Scan for the cell matching the given text and deliver its [x, y] coordinate at center. 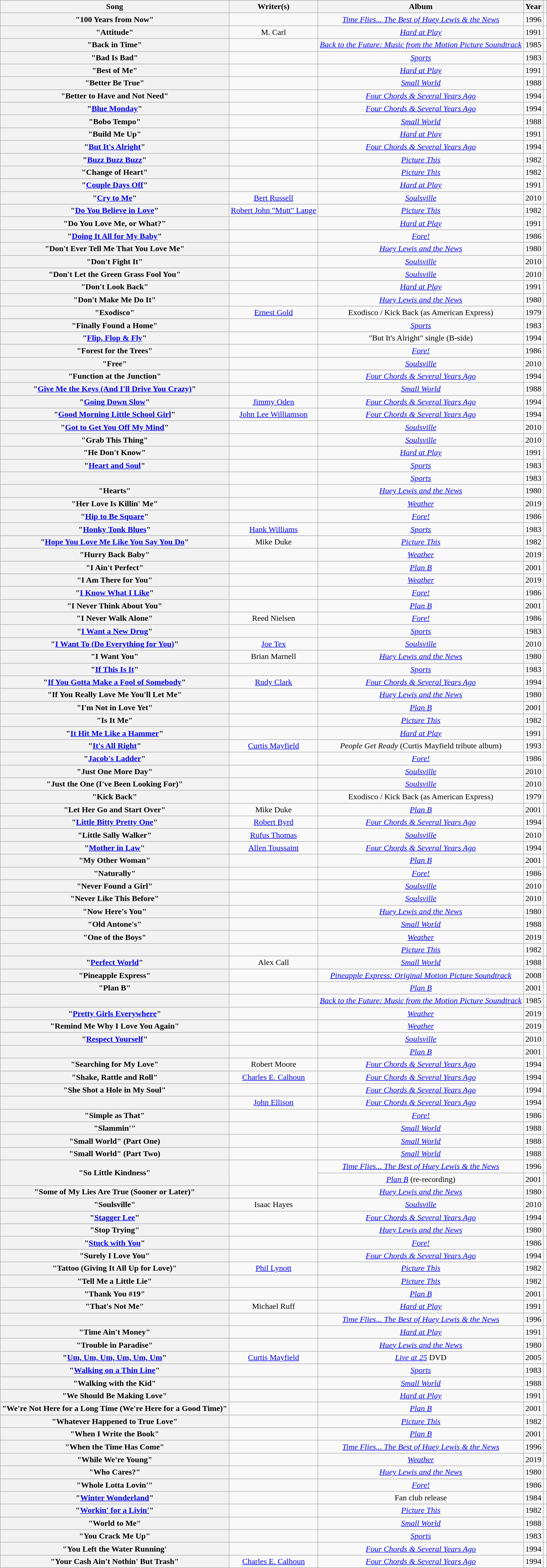
People Get Ready (Curtis Mayfield tribute album) [421, 746]
"Whatever Happened to True Love" [115, 1421]
"If You Really Love Me You'll Let Me" [115, 695]
"Plan B" [115, 988]
"Don't Fight It" [115, 262]
"Whole Lotta Lovin'" [115, 1485]
"I'm Not in Love Yet" [115, 707]
"When I Write the Book" [115, 1434]
"Don't Make Me Do It" [115, 300]
"Going Down Slow" [115, 402]
"That's Not Me" [115, 1306]
"Flip, Flop & Fly" [115, 338]
"Walking with the Kid" [115, 1383]
"Walking on a Thin Line" [115, 1370]
"Searching for My Love" [115, 1064]
"My Other Woman" [115, 861]
"Little Sally Walker" [115, 835]
"Free" [115, 363]
"Doing It All for My Baby" [115, 236]
"Change of Heart" [115, 172]
"Surely I Love You" [115, 1256]
"He Don't Know" [115, 453]
"Got to Get You Off My Mind" [115, 427]
"Who Cares?" [115, 1472]
"Soulsville" [115, 1205]
"Perfect World" [115, 962]
Isaac Hayes [274, 1205]
"Hope You Love Me Like You Say You Do" [115, 542]
Joe Tex [274, 644]
"I Want a New Drug" [115, 631]
Reed Nielsen [274, 618]
"Function at the Junction" [115, 376]
Ernest Gold [274, 312]
"Heart and Soul" [115, 465]
Robert Moore [274, 1064]
"Her Love Is Killin' Me" [115, 504]
"I Ain't Perfect" [115, 568]
"Now Here's You" [115, 911]
"I Never Think About You" [115, 606]
"We're Not Here for a Long Time (We're Here for a Good Time)" [115, 1409]
"Simple as That" [115, 1115]
"Respect Yourself" [115, 1039]
Hank Williams [274, 529]
"Thank You #19" [115, 1294]
"Bad Is Bad" [115, 58]
"Your Cash Ain't Nothin' But Trash" [115, 1561]
"It's All Right" [115, 746]
Alex Call [274, 962]
Rufus Thomas [274, 835]
John Ellison [274, 1103]
"She Shot a Hole in My Soul" [115, 1090]
"Good Morning Little School Girl" [115, 415]
"I Want To (Do Everything for You)" [115, 644]
"You Left the Water Running' [115, 1549]
"So Little Kindness" [115, 1173]
"Blue Monday" [115, 108]
"While We're Young" [115, 1460]
Album [421, 7]
"Some of My Lies Are True (Sooner or Later)" [115, 1192]
"Workin' for a Livin'" [115, 1510]
"Just the One (I've Been Looking For)" [115, 784]
"Jacob's Ladder" [115, 758]
"Slammin'" [115, 1128]
Robert Byrd [274, 822]
"Give Me the Keys (And I'll Drive You Crazy)" [115, 389]
"Small World" (Part One) [115, 1141]
"Back in Time" [115, 45]
Year [533, 7]
"Little Bitty Pretty One" [115, 822]
"I Know What I Like" [115, 593]
"Hip to Be Square" [115, 516]
"Attitude" [115, 32]
"Better to Have and Not Need" [115, 96]
"Mother in Law" [115, 848]
"But It's Alright" [115, 147]
"Grab This Thing" [115, 440]
"Cry to Me" [115, 198]
"We Should Be Making Love" [115, 1396]
"Do You Believe in Love" [115, 211]
"Don't Ever Tell Me That You Love Me" [115, 249]
"Naturally" [115, 873]
Plan B (re-recording) [421, 1179]
"Never Like This Before" [115, 899]
"Stuck with You" [115, 1243]
"Let Her Go and Start Over" [115, 810]
"Best of Me" [115, 70]
1984 [533, 1498]
Rudy Clark [274, 682]
Robert John "Mutt" Lange [274, 211]
"Is It Me" [115, 720]
Jimmy Oden [274, 402]
Brian Marnell [274, 657]
"Just One More Day" [115, 771]
"If This Is It" [115, 669]
2005 [533, 1357]
"Honky Tonk Blues" [115, 529]
Writer(s) [274, 7]
"Winter Wonderland" [115, 1498]
Live at 25 DVD [421, 1357]
"Time Ain't Money" [115, 1332]
"Better Be True" [115, 83]
Pineapple Express: Original Motion Picture Soundtrack [421, 975]
"Bobo Tempo" [115, 121]
"Never Found a Girl" [115, 886]
"Hurry Back Baby" [115, 554]
"Trouble in Paradise" [115, 1345]
"100 Years from Now" [115, 19]
"Do You Love Me, or What?" [115, 223]
Bert Russell [274, 198]
"Don't Look Back" [115, 287]
"When the Time Has Come" [115, 1447]
"If You Gotta Make a Fool of Somebody" [115, 682]
"Um, Um, Um, Um, Um, Um" [115, 1357]
"Exodisco" [115, 312]
"I Am There for You" [115, 580]
"Don't Let the Green Grass Fool You" [115, 274]
"I Want You" [115, 657]
"Tattoo (Giving It All Up for Love)" [115, 1268]
"Small World" (Part Two) [115, 1153]
"Stop Trying" [115, 1230]
"Build Me Up" [115, 134]
2008 [533, 975]
"One of the Boys" [115, 937]
"World to Me" [115, 1523]
"Old Antone's" [115, 924]
"Pretty Girls Everywhere" [115, 1014]
Allen Toussaint [274, 848]
"Remind Me Why I Love You Again" [115, 1026]
John Lee Williamson [274, 415]
"Buzz Buzz Buzz" [115, 160]
1993 [533, 746]
"Hearts" [115, 491]
"Pineapple Express" [115, 975]
"Finally Found a Home" [115, 325]
"Couple Days Off" [115, 185]
Michael Ruff [274, 1306]
M. Carl [274, 32]
"Tell Me a Little Lie" [115, 1281]
"But It's Alright" single (B-side) [421, 338]
"You Crack Me Up" [115, 1536]
"I Never Walk Alone" [115, 618]
"Kick Back" [115, 797]
"Shake, Rattle and Roll" [115, 1077]
Phil Lynott [274, 1268]
Song [115, 7]
"It Hit Me Like a Hammer" [115, 733]
"Stagger Lee" [115, 1217]
Fan club release [421, 1498]
"Forest for the Trees" [115, 351]
